Determine the [X, Y] coordinate at the center of the cell enclosing the given text.  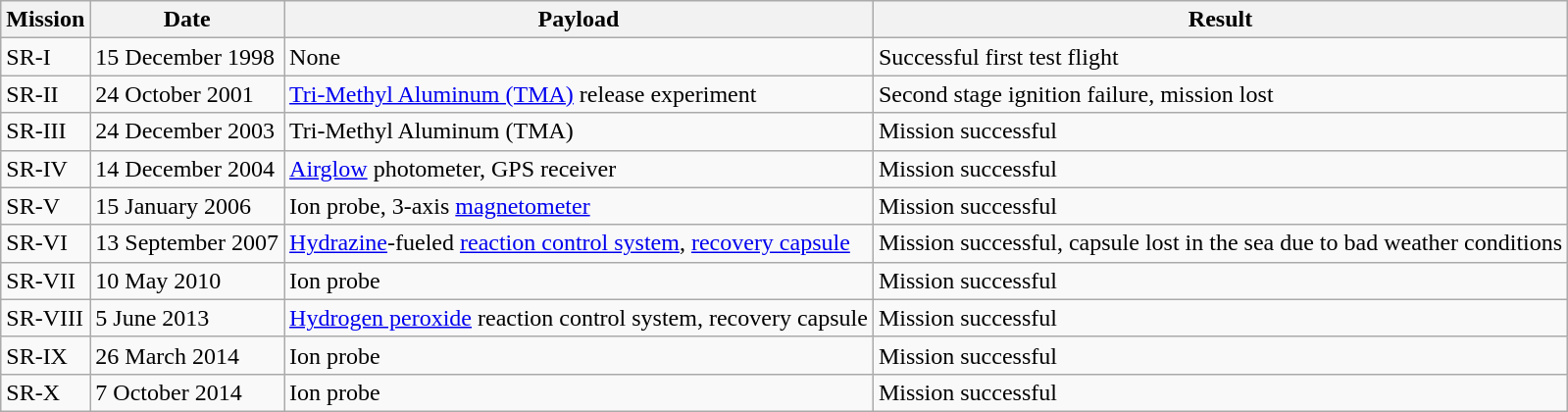
14 December 2004 [187, 169]
7 October 2014 [187, 392]
Tri-Methyl Aluminum (TMA) [579, 131]
None [579, 57]
5 June 2013 [187, 318]
15 January 2006 [187, 206]
13 September 2007 [187, 243]
SR-VII [45, 281]
Payload [579, 20]
SR-II [45, 94]
SR-III [45, 131]
Successful first test flight [1220, 57]
15 December 1998 [187, 57]
10 May 2010 [187, 281]
Mission successful, capsule lost in the sea due to bad weather conditions [1220, 243]
SR-V [45, 206]
SR-VIII [45, 318]
SR-I [45, 57]
24 December 2003 [187, 131]
Tri-Methyl Aluminum (TMA) release experiment [579, 94]
Hydrogen peroxide reaction control system, recovery capsule [579, 318]
26 March 2014 [187, 355]
SR-VI [45, 243]
Date [187, 20]
24 October 2001 [187, 94]
SR-X [45, 392]
SR-IX [45, 355]
SR-IV [45, 169]
Ion probe, 3-axis magnetometer [579, 206]
Result [1220, 20]
Airglow photometer, GPS receiver [579, 169]
Mission [45, 20]
Hydrazine-fueled reaction control system, recovery capsule [579, 243]
Second stage ignition failure, mission lost [1220, 94]
